Determine the (x, y) coordinate at the center of the cell enclosing the given text.  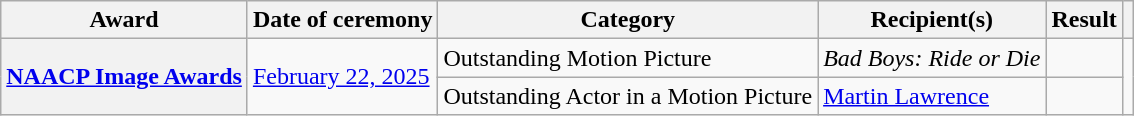
Bad Boys: Ride or Die (932, 58)
NAACP Image Awards (124, 77)
February 22, 2025 (342, 77)
Outstanding Actor in a Motion Picture (628, 96)
Martin Lawrence (932, 96)
Outstanding Motion Picture (628, 58)
Category (628, 20)
Date of ceremony (342, 20)
Recipient(s) (932, 20)
Award (124, 20)
Result (1084, 20)
